Extract the [X, Y] coordinate from the center of the cell holding the provided text.  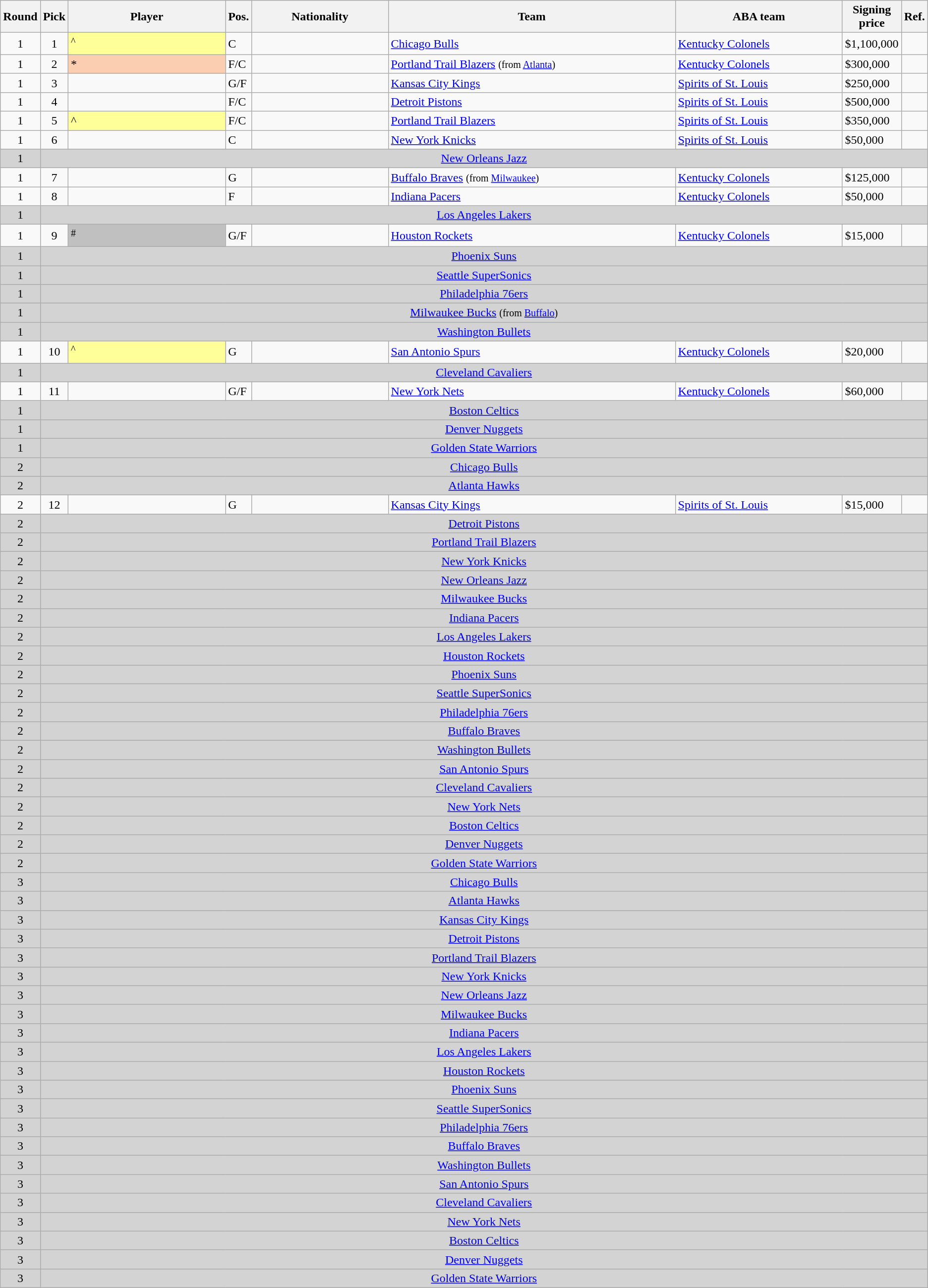
Ref. [914, 17]
11 [54, 391]
$1,100,000 [871, 44]
$60,000 [871, 391]
$20,000 [871, 352]
12 [54, 505]
* [147, 64]
Team [531, 17]
8 [54, 196]
ABA team [758, 17]
Pick [54, 17]
4 [54, 102]
Buffalo Braves (from Milwaukee) [531, 177]
7 [54, 177]
9 [54, 236]
Round [20, 17]
Portland Trail Blazers (from Atlanta) [531, 64]
# [147, 236]
$250,000 [871, 83]
F [239, 196]
Pos. [239, 17]
$125,000 [871, 177]
Nationality [320, 17]
10 [54, 352]
Player [147, 17]
6 [54, 140]
5 [54, 121]
$350,000 [871, 121]
$500,000 [871, 102]
Milwaukee Bucks (from Buffalo) [484, 313]
Signing price [871, 17]
$300,000 [871, 64]
